Identify which cell holds the provided text, then report its (X, Y) central coordinate. 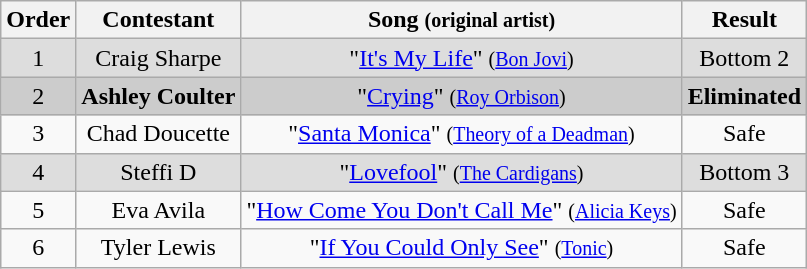
"Crying" (Roy Orbison) (462, 96)
"If You Could Only See" (Tonic) (462, 248)
5 (38, 210)
4 (38, 172)
Bottom 2 (744, 58)
"How Come You Don't Call Me" (Alicia Keys) (462, 210)
Result (744, 20)
Eva Avila (158, 210)
Eliminated (744, 96)
Bottom 3 (744, 172)
Tyler Lewis (158, 248)
3 (38, 134)
"It's My Life" (Bon Jovi) (462, 58)
Craig Sharpe (158, 58)
Chad Doucette (158, 134)
Steffi D (158, 172)
Ashley Coulter (158, 96)
6 (38, 248)
1 (38, 58)
Order (38, 20)
Song (original artist) (462, 20)
"Santa Monica" (Theory of a Deadman) (462, 134)
2 (38, 96)
"Lovefool" (The Cardigans) (462, 172)
Contestant (158, 20)
